Search for the cell housing the specified text and yield its (x, y) center coordinate. 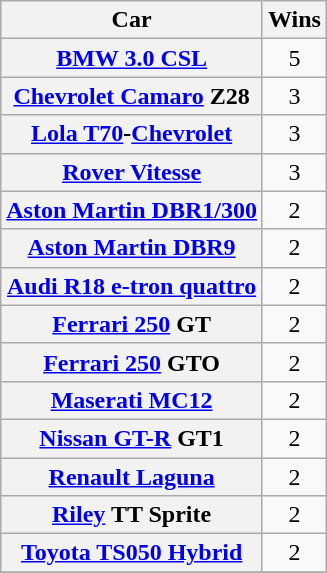
Riley TT Sprite (132, 515)
Toyota TS050 Hybrid (132, 553)
Ferrari 250 GTO (132, 362)
Aston Martin DBR9 (132, 248)
Chevrolet Camaro Z28 (132, 96)
Aston Martin DBR1/300 (132, 210)
Maserati MC12 (132, 400)
Wins (294, 20)
Rover Vitesse (132, 172)
Lola T70-Chevrolet (132, 134)
Renault Laguna (132, 477)
BMW 3.0 CSL (132, 58)
Audi R18 e-tron quattro (132, 286)
Nissan GT-R GT1 (132, 438)
Car (132, 20)
5 (294, 58)
Ferrari 250 GT (132, 324)
